Provide the (X, Y) coordinate of the cell's center where the given text is located.  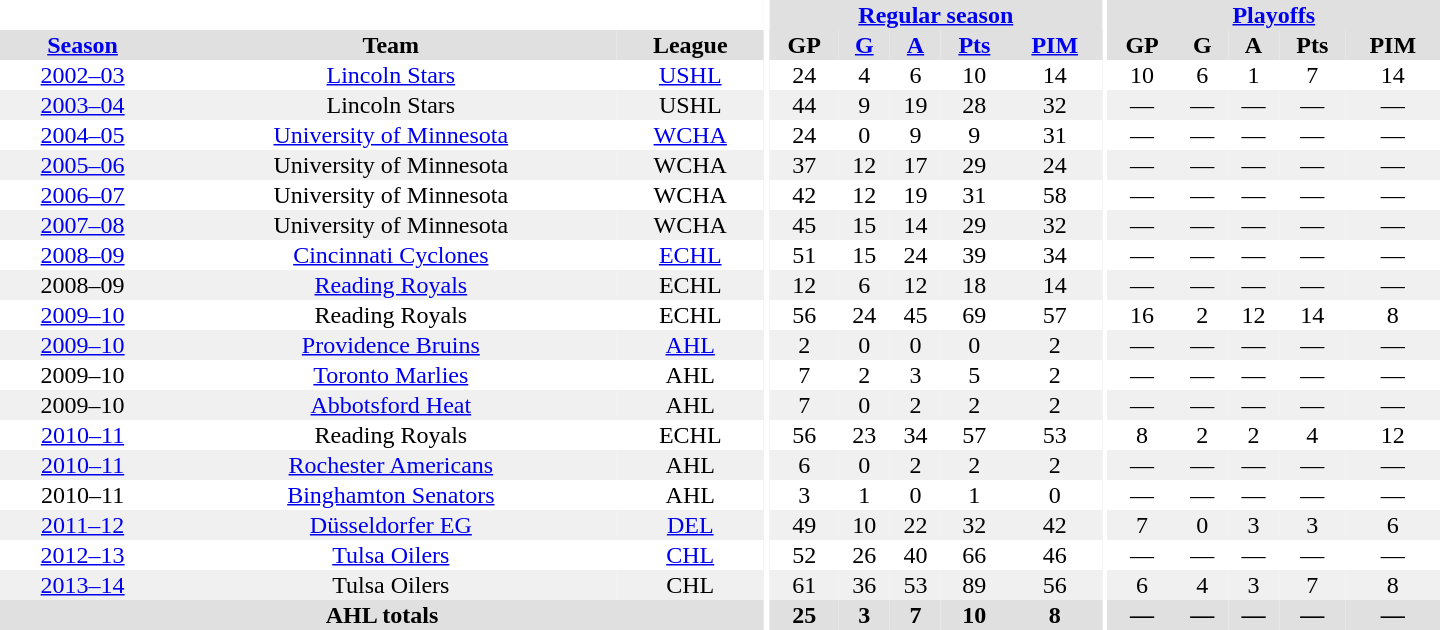
51 (804, 255)
League (690, 45)
2005–06 (82, 165)
Binghamton Senators (390, 495)
AHL totals (382, 615)
26 (864, 555)
36 (864, 585)
Düsseldorfer EG (390, 525)
16 (1142, 315)
89 (974, 585)
Toronto Marlies (390, 375)
2007–08 (82, 225)
2002–03 (82, 75)
39 (974, 255)
Cincinnati Cyclones (390, 255)
46 (1055, 555)
49 (804, 525)
69 (974, 315)
52 (804, 555)
2012–13 (82, 555)
2011–12 (82, 525)
2006–07 (82, 195)
23 (864, 435)
58 (1055, 195)
2003–04 (82, 105)
Playoffs (1274, 15)
Team (390, 45)
40 (916, 555)
61 (804, 585)
17 (916, 165)
5 (974, 375)
18 (974, 285)
66 (974, 555)
Rochester Americans (390, 465)
37 (804, 165)
25 (804, 615)
DEL (690, 525)
2013–14 (82, 585)
28 (974, 105)
Abbotsford Heat (390, 405)
22 (916, 525)
Providence Bruins (390, 345)
Season (82, 45)
2004–05 (82, 135)
44 (804, 105)
Regular season (936, 15)
